Search for the cell housing the specified text and yield its [x, y] center coordinate. 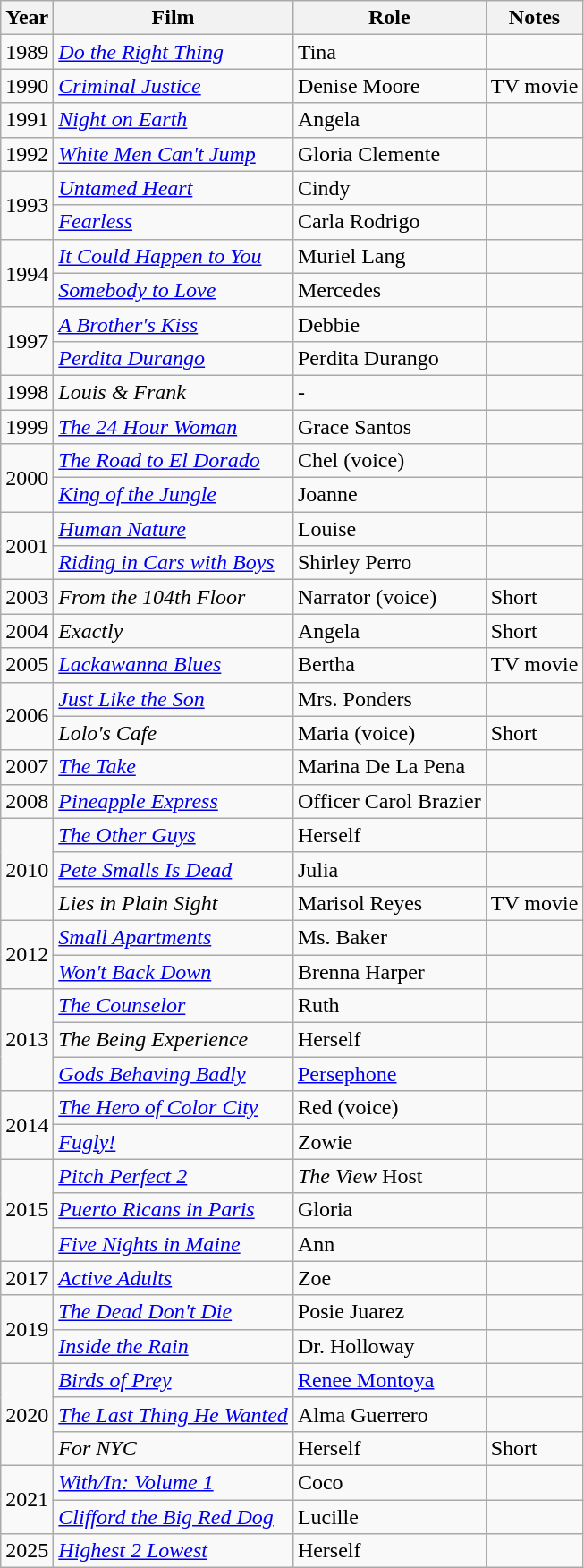
1999 [27, 427]
Lackawanna Blues [174, 665]
2005 [27, 665]
With/In: Volume 1 [174, 1482]
Cindy [389, 188]
2008 [27, 801]
Joanne [389, 495]
- [389, 392]
Untamed Heart [174, 188]
Ann [389, 1244]
Alma Guerrero [389, 1414]
Inside the Rain [174, 1346]
Clifford the Big Red Dog [174, 1517]
Riding in Cars with Boys [174, 563]
Officer Carol Brazier [389, 801]
Pete Smalls Is Dead [174, 869]
Brenna Harper [389, 971]
Gloria [389, 1210]
Dr. Holloway [389, 1346]
Renee Montoya [389, 1380]
Small Apartments [174, 937]
Lies in Plain Sight [174, 903]
Louise [389, 529]
1990 [27, 86]
Carla Rodrigo [389, 222]
Pitch Perfect 2 [174, 1176]
Red (voice) [389, 1108]
Do the Right Thing [174, 52]
Film [174, 18]
2015 [27, 1210]
Fearless [174, 222]
Marina De La Pena [389, 767]
The Road to El Dorado [174, 461]
Zoe [389, 1278]
Won't Back Down [174, 971]
Coco [389, 1482]
Role [389, 18]
Gloria Clemente [389, 154]
The Being Experience [174, 1040]
Exactly [174, 631]
Active Adults [174, 1278]
Criminal Justice [174, 86]
Louis & Frank [174, 392]
Bertha [389, 665]
Pineapple Express [174, 801]
Shirley Perro [389, 563]
2021 [27, 1499]
The Hero of Color City [174, 1108]
For NYC [174, 1448]
1994 [27, 273]
The Counselor [174, 1006]
Denise Moore [389, 86]
Julia [389, 869]
2000 [27, 478]
2012 [27, 954]
Posie Juarez [389, 1312]
Gods Behaving Badly [174, 1074]
Birds of Prey [174, 1380]
2014 [27, 1125]
Zowie [389, 1142]
Muriel Lang [389, 256]
2010 [27, 869]
1992 [27, 154]
It Could Happen to You [174, 256]
2013 [27, 1040]
2007 [27, 767]
Just Like the Son [174, 699]
Mrs. Ponders [389, 699]
1997 [27, 341]
Somebody to Love [174, 290]
The Other Guys [174, 835]
Highest 2 Lowest [174, 1551]
The Dead Don't Die [174, 1312]
Puerto Ricans in Paris [174, 1210]
Tina [389, 52]
Five Nights in Maine [174, 1244]
Year [27, 18]
Night on Earth [174, 120]
1998 [27, 392]
The 24 Hour Woman [174, 427]
A Brother's Kiss [174, 324]
2004 [27, 631]
Debbie [389, 324]
King of the Jungle [174, 495]
Fugly! [174, 1142]
Maria (voice) [389, 733]
Lolo's Cafe [174, 733]
Narrator (voice) [389, 597]
Mercedes [389, 290]
The Last Thing He Wanted [174, 1414]
Marisol Reyes [389, 903]
2019 [27, 1329]
Ruth [389, 1006]
2017 [27, 1278]
Human Nature [174, 529]
2006 [27, 716]
Grace Santos [389, 427]
Persephone [389, 1074]
Chel (voice) [389, 461]
2003 [27, 597]
White Men Can't Jump [174, 154]
The View Host [389, 1176]
Notes [535, 18]
1991 [27, 120]
Ms. Baker [389, 937]
1993 [27, 205]
From the 104th Floor [174, 597]
2020 [27, 1414]
2001 [27, 546]
2025 [27, 1551]
Lucille [389, 1517]
1989 [27, 52]
The Take [174, 767]
